Find where the given text appears and provide that cell's center as (X, Y) coordinate. 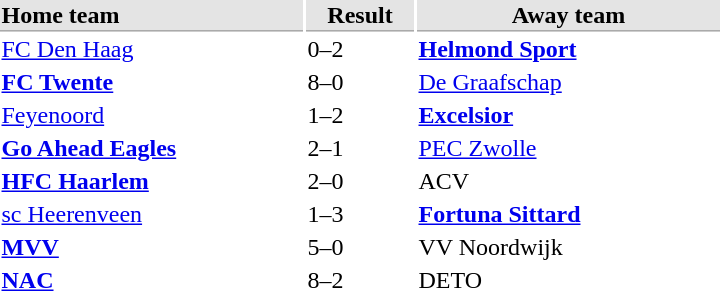
VV Noordwijk (568, 247)
Fortuna Sittard (568, 215)
2–0 (360, 181)
5–0 (360, 247)
Result (360, 16)
FC Twente (152, 83)
2–1 (360, 149)
Go Ahead Eagles (152, 149)
1–2 (360, 115)
8–0 (360, 83)
sc Heerenveen (152, 215)
Feyenoord (152, 115)
PEC Zwolle (568, 149)
Away team (568, 16)
Home team (152, 16)
FC Den Haag (152, 49)
1–3 (360, 215)
MVV (152, 247)
HFC Haarlem (152, 181)
De Graafschap (568, 83)
Excelsior (568, 115)
ACV (568, 181)
0–2 (360, 49)
Helmond Sport (568, 49)
